Determine the (X, Y) coordinate at the center of the cell enclosing the given text.  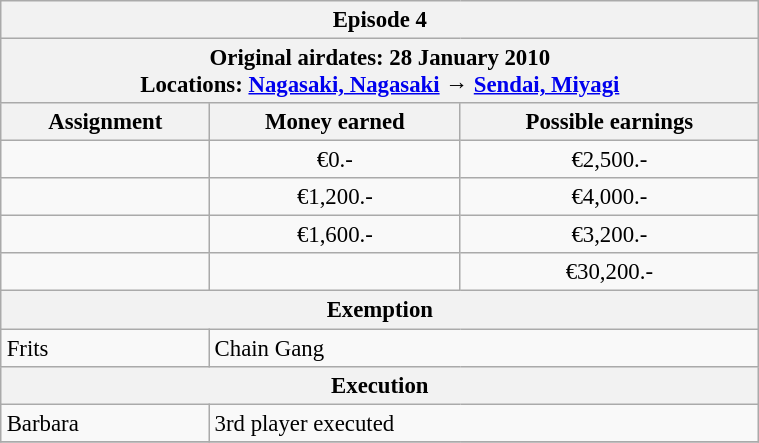
Exemption (380, 310)
Barbara (105, 423)
€0.- (334, 160)
3rd player executed (484, 423)
Execution (380, 385)
Assignment (105, 122)
Original airdates: 28 January 2010Locations: Nagasaki, Nagasaki → Sendai, Miyagi (380, 70)
Frits (105, 347)
€2,500.- (609, 160)
€30,200.- (609, 272)
€1,200.- (334, 197)
€3,200.- (609, 235)
€4,000.- (609, 197)
Chain Gang (484, 347)
Episode 4 (380, 20)
Money earned (334, 122)
€1,600.- (334, 235)
Possible earnings (609, 122)
